Identify which cell holds the provided text, then report its [x, y] central coordinate. 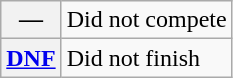
Did not compete [146, 20]
Did not finish [146, 58]
DNF [31, 58]
— [31, 20]
